Find where the given text appears and provide that cell's center as [x, y] coordinate. 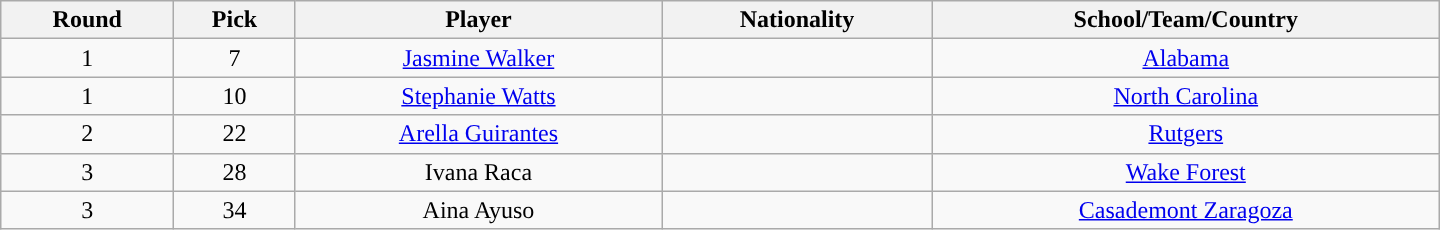
22 [234, 134]
Pick [234, 20]
Jasmine Walker [478, 58]
Casademont Zaragoza [1186, 210]
34 [234, 210]
Aina Ayuso [478, 210]
Ivana Raca [478, 172]
Nationality [798, 20]
Rutgers [1186, 134]
10 [234, 96]
Stephanie Watts [478, 96]
Alabama [1186, 58]
2 [88, 134]
7 [234, 58]
Player [478, 20]
Round [88, 20]
School/Team/Country [1186, 20]
Wake Forest [1186, 172]
28 [234, 172]
Arella Guirantes [478, 134]
North Carolina [1186, 96]
